For the text-containing cell, return its midpoint in [x, y] coordinate format. 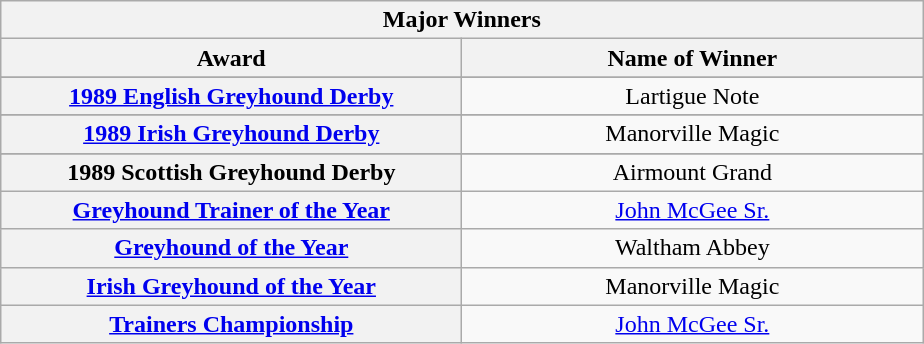
Name of Winner [692, 58]
Trainers Championship [232, 324]
Waltham Abbey [692, 248]
Greyhound of the Year [232, 248]
1989 Scottish Greyhound Derby [232, 172]
Greyhound Trainer of the Year [232, 210]
1989 Irish Greyhound Derby [232, 134]
1989 English Greyhound Derby [232, 96]
Major Winners [462, 20]
Lartigue Note [692, 96]
Award [232, 58]
Airmount Grand [692, 172]
Irish Greyhound of the Year [232, 286]
